Return [x, y] of the center of cell containing provided text 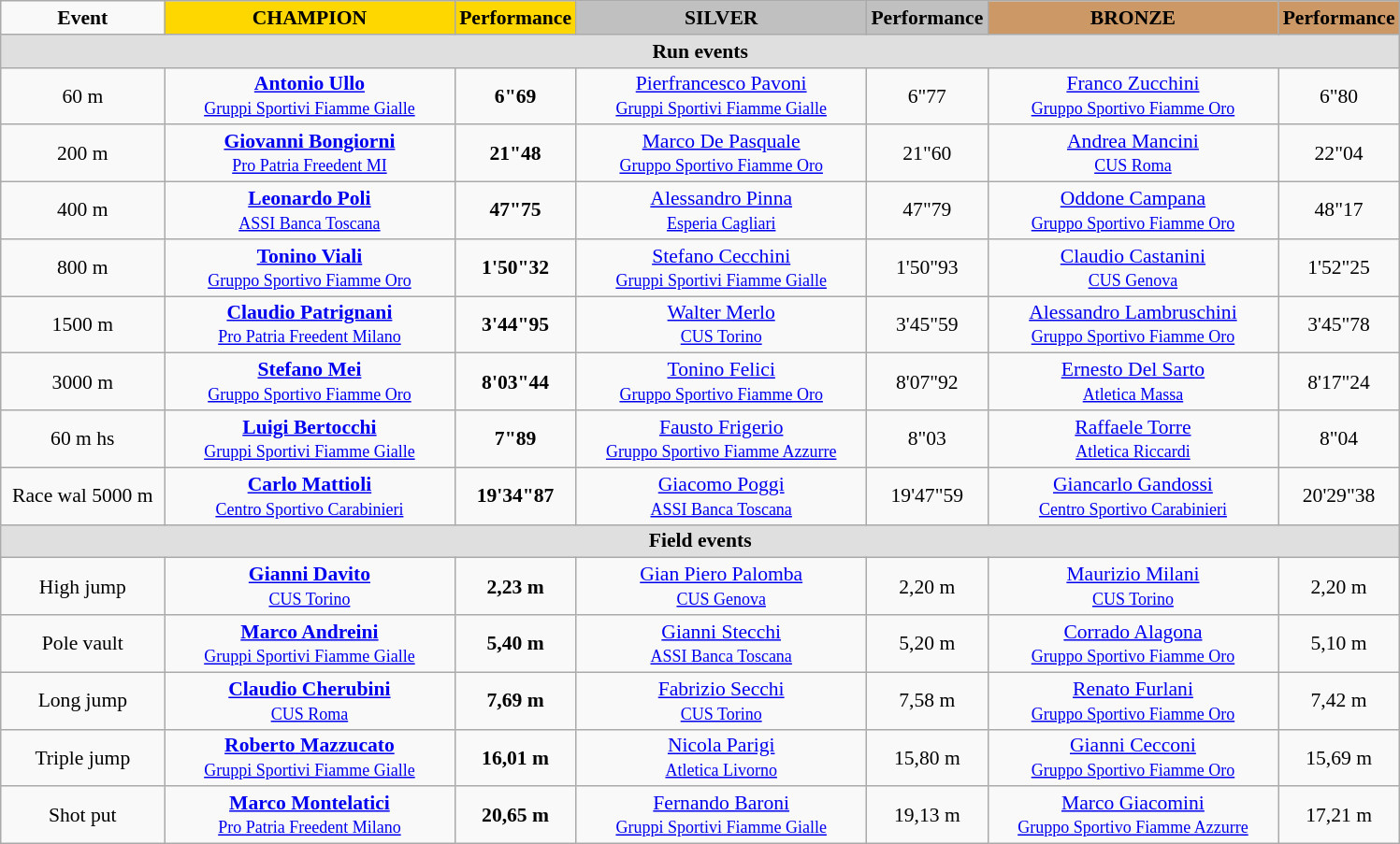
Nicola ParigiAtletica Livorno [721, 757]
Fernando BaroniGruppi Sportivi Fiamme Gialle [721, 815]
3'45"59 [927, 325]
3000 m [82, 381]
Pierfrancesco PavoniGruppi Sportivi Fiamme Gialle [721, 95]
6"80 [1338, 95]
5,20 m [927, 643]
20,65 m [515, 815]
Marco GiacominiGruppo Sportivo Fiamme Azzurre [1133, 815]
6"77 [927, 95]
19'34"87 [515, 495]
Renato FurlaniGruppo Sportivo Fiamme Oro [1133, 701]
Oddone CampanaGruppo Sportivo Fiamme Oro [1133, 211]
Claudio CherubiniCUS Roma [310, 701]
Antonio UlloGruppi Sportivi Fiamme Gialle [310, 95]
Marco AndreiniGruppi Sportivi Fiamme Gialle [310, 643]
Ernesto Del SartoAtletica Massa [1133, 381]
1'50"93 [927, 267]
Alessandro PinnaEsperia Cagliari [721, 211]
High jump [82, 587]
Giancarlo GandossiCentro Sportivo Carabinieri [1133, 495]
Pole vault [82, 643]
19'47"59 [927, 495]
16,01 m [515, 757]
Race wal 5000 m [82, 495]
CHAMPION [310, 18]
2,23 m [515, 587]
7,69 m [515, 701]
3'44"95 [515, 325]
Corrado AlagonaGruppo Sportivo Fiamme Oro [1133, 643]
Tonino VialiGruppo Sportivo Fiamme Oro [310, 267]
60 m [82, 95]
17,21 m [1338, 815]
Stefano CecchiniGruppi Sportivi Fiamme Gialle [721, 267]
22"04 [1338, 153]
Marco De PasqualeGruppo Sportivo Fiamme Oro [721, 153]
Giovanni BongiorniPro Patria Freedent MI [310, 153]
8'07"92 [927, 381]
Gian Piero PalombaCUS Genova [721, 587]
Luigi BertocchiGruppi Sportivi Fiamme Gialle [310, 439]
Triple jump [82, 757]
5,40 m [515, 643]
19,13 m [927, 815]
Claudio CastaniniCUS Genova [1133, 267]
Fabrizio SecchiCUS Torino [721, 701]
Marco MontelaticiPro Patria Freedent Milano [310, 815]
6"69 [515, 95]
Field events [700, 541]
Leonardo PoliASSI Banca Toscana [310, 211]
Claudio PatrignaniPro Patria Freedent Milano [310, 325]
48"17 [1338, 211]
SILVER [721, 18]
Andrea ManciniCUS Roma [1133, 153]
3'45"78 [1338, 325]
Carlo MattioliCentro Sportivo Carabinieri [310, 495]
1500 m [82, 325]
Long jump [82, 701]
Roberto MazzucatoGruppi Sportivi Fiamme Gialle [310, 757]
1'50"32 [515, 267]
Shot put [82, 815]
Maurizio MilaniCUS Torino [1133, 587]
400 m [82, 211]
Raffaele TorreAtletica Riccardi [1133, 439]
Gianni StecchiASSI Banca Toscana [721, 643]
60 m hs [82, 439]
Gianni CecconiGruppo Sportivo Fiamme Oro [1133, 757]
200 m [82, 153]
47"79 [927, 211]
7,58 m [927, 701]
Stefano MeiGruppo Sportivo Fiamme Oro [310, 381]
Fausto FrigerioGruppo Sportivo Fiamme Azzurre [721, 439]
5,10 m [1338, 643]
Event [82, 18]
15,80 m [927, 757]
8'17"24 [1338, 381]
8"04 [1338, 439]
47"75 [515, 211]
800 m [82, 267]
Run events [700, 51]
Alessandro LambruschiniGruppo Sportivo Fiamme Oro [1133, 325]
8"03 [927, 439]
21"60 [927, 153]
BRONZE [1133, 18]
20'29"38 [1338, 495]
Walter MerloCUS Torino [721, 325]
21"48 [515, 153]
Gianni DavitoCUS Torino [310, 587]
8'03"44 [515, 381]
Giacomo PoggiASSI Banca Toscana [721, 495]
Tonino FeliciGruppo Sportivo Fiamme Oro [721, 381]
7,42 m [1338, 701]
7"89 [515, 439]
Franco ZucchiniGruppo Sportivo Fiamme Oro [1133, 95]
15,69 m [1338, 757]
1'52"25 [1338, 267]
